Output the (X, Y) coordinate of the center of the cell containing the given text.  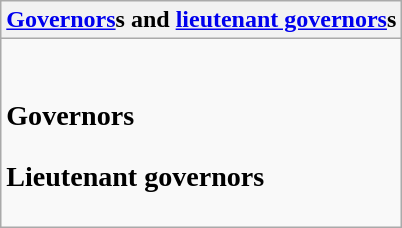
GovernorsLieutenant governors (202, 133)
Governorss and lieutenant governorss (202, 20)
